From the cell containing the given text, extract its center point as [X, Y] coordinate. 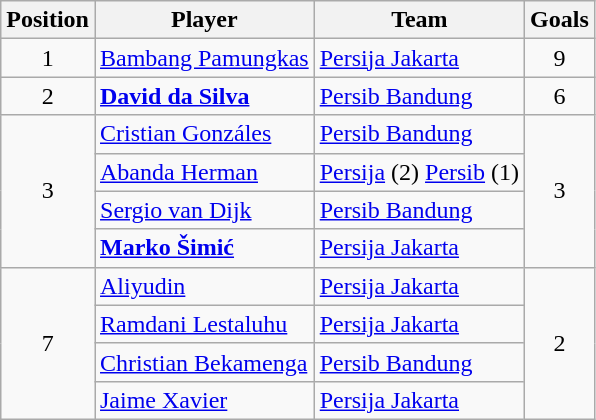
Player [204, 20]
Christian Bekamenga [204, 362]
6 [560, 96]
Marko Šimić [204, 248]
1 [48, 58]
7 [48, 343]
Persija (2) Persib (1) [419, 172]
Cristian Gonzáles [204, 134]
Ramdani Lestaluhu [204, 324]
Position [48, 20]
Aliyudin [204, 286]
David da Silva [204, 96]
Bambang Pamungkas [204, 58]
Goals [560, 20]
Sergio van Dijk [204, 210]
Team [419, 20]
Abanda Herman [204, 172]
Jaime Xavier [204, 400]
9 [560, 58]
